Extract the (x, y) coordinate from the center of the cell holding the provided text.  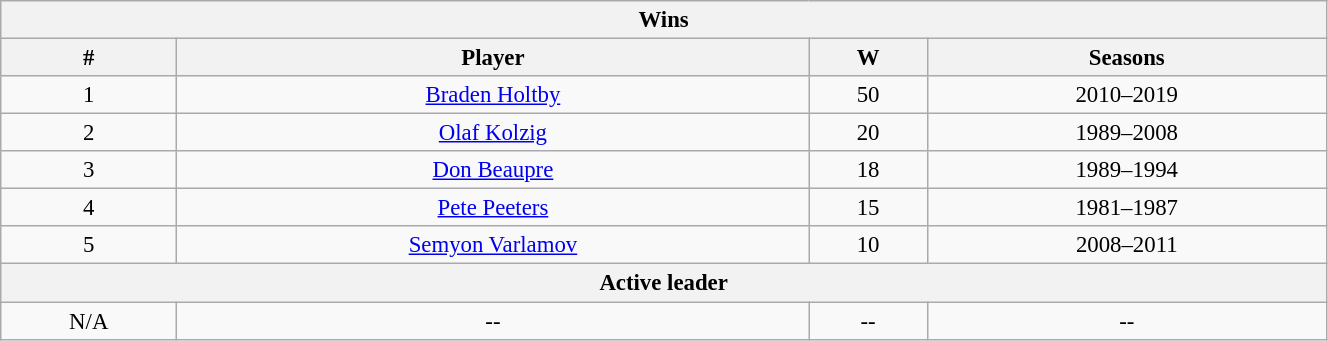
2010–2019 (1126, 95)
2008–2011 (1126, 245)
50 (868, 95)
# (89, 58)
15 (868, 208)
Player (494, 58)
20 (868, 133)
3 (89, 170)
Semyon Varlamov (494, 245)
10 (868, 245)
Seasons (1126, 58)
W (868, 58)
1989–1994 (1126, 170)
Active leader (664, 283)
N/A (89, 321)
Pete Peeters (494, 208)
Don Beaupre (494, 170)
4 (89, 208)
18 (868, 170)
Braden Holtby (494, 95)
1 (89, 95)
2 (89, 133)
1989–2008 (1126, 133)
5 (89, 245)
Olaf Kolzig (494, 133)
1981–1987 (1126, 208)
Wins (664, 20)
